Determine the [x, y] coordinate at the center of the cell enclosing the given text.  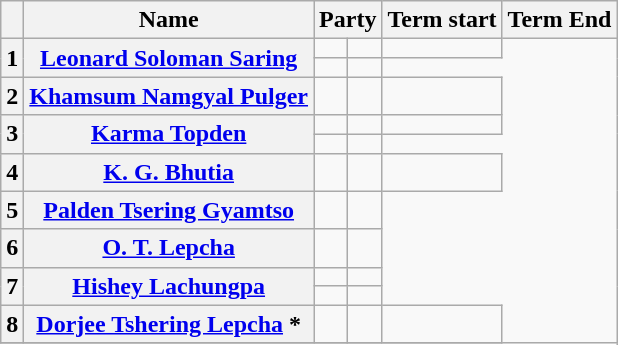
Party [348, 20]
Name [169, 20]
Palden Tsering Gyamtso [169, 210]
Dorjee Tshering Lepcha * [169, 324]
Karma Topden [169, 134]
Hishey Lachungpa [169, 286]
8 [12, 324]
3 [12, 134]
1 [12, 58]
7 [12, 286]
Term start [442, 20]
Khamsum Namgyal Pulger [169, 96]
K. G. Bhutia [169, 172]
O. T. Lepcha [169, 248]
6 [12, 248]
Leonard Soloman Saring [169, 58]
4 [12, 172]
Term End [560, 20]
2 [12, 96]
5 [12, 210]
